Scan for the cell matching the given text and deliver its [x, y] coordinate at center. 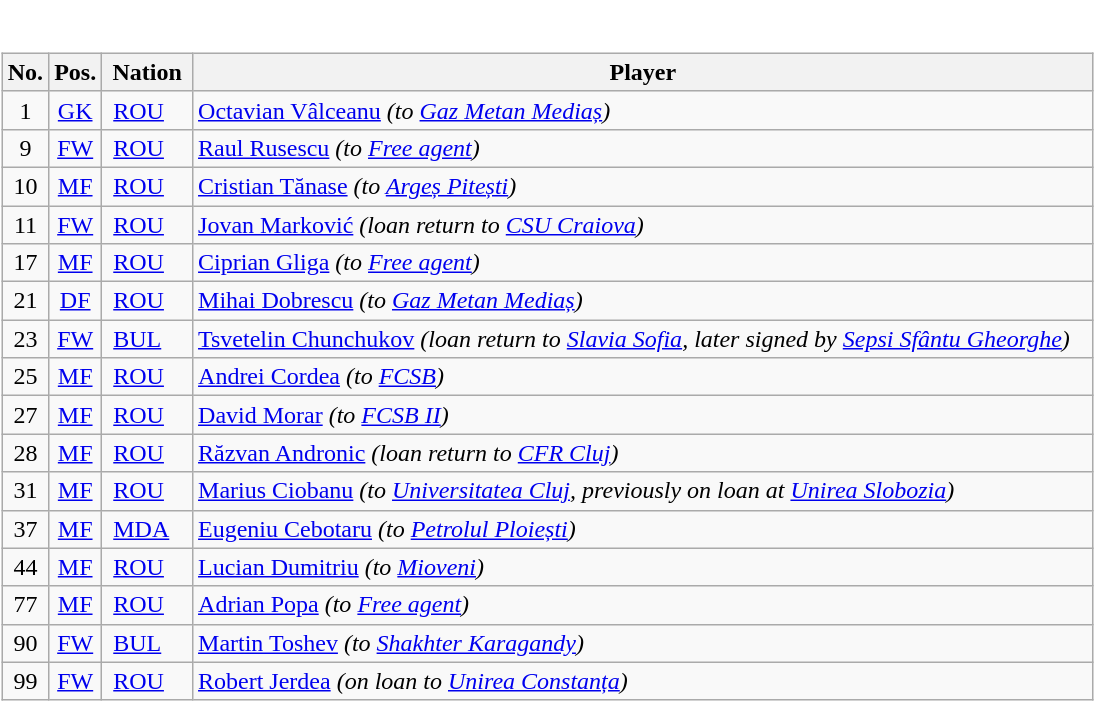
25 [25, 377]
99 [25, 681]
23 [25, 339]
Lucian Dumitriu (to Mioveni) [644, 567]
Tsvetelin Chunchukov (loan return to Slavia Sofia, later signed by Sepsi Sfântu Gheorghe) [644, 339]
77 [25, 605]
No. [25, 72]
Robert Jerdea (on loan to Unirea Constanța) [644, 681]
90 [25, 643]
Eugeniu Cebotaru (to Petrolul Ploiești) [644, 529]
27 [25, 415]
Adrian Popa (to Free agent) [644, 605]
9 [25, 148]
DF [76, 301]
Nation [148, 72]
28 [25, 453]
31 [25, 491]
GK [76, 110]
44 [25, 567]
Jovan Marković (loan return to CSU Craiova) [644, 225]
17 [25, 263]
Marius Ciobanu (to Universitatea Cluj, previously on loan at Unirea Slobozia) [644, 491]
Raul Rusescu (to Free agent) [644, 148]
Cristian Tănase (to Argeș Pitești) [644, 186]
1 [25, 110]
Player [644, 72]
Martin Toshev (to Shakhter Karagandy) [644, 643]
MDA [148, 529]
Pos. [76, 72]
11 [25, 225]
David Morar (to FCSB II) [644, 415]
Răzvan Andronic (loan return to CFR Cluj) [644, 453]
10 [25, 186]
Mihai Dobrescu (to Gaz Metan Mediaș) [644, 301]
37 [25, 529]
21 [25, 301]
Ciprian Gliga (to Free agent) [644, 263]
Andrei Cordea (to FCSB) [644, 377]
Octavian Vâlceanu (to Gaz Metan Mediaș) [644, 110]
